Locate the cell with the specified text and output its [X, Y] center coordinate. 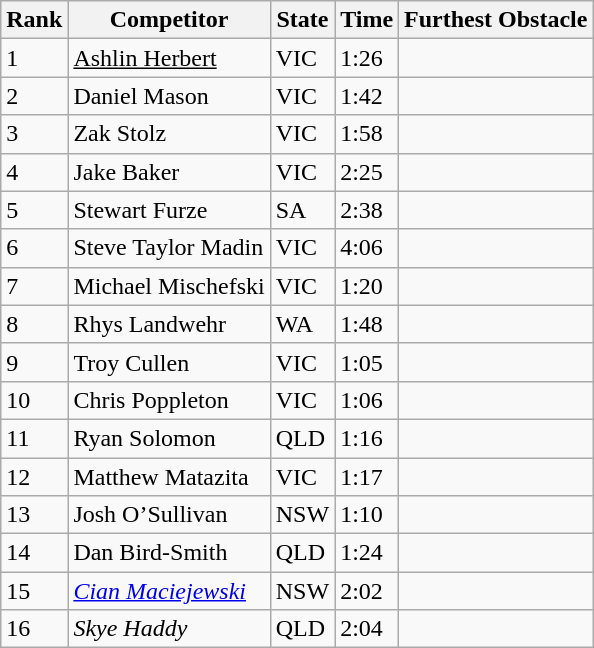
1:24 [367, 553]
1:58 [367, 134]
1:20 [367, 286]
Ryan Solomon [169, 438]
8 [34, 324]
2:38 [367, 210]
3 [34, 134]
Dan Bird-Smith [169, 553]
6 [34, 248]
13 [34, 515]
Troy Cullen [169, 362]
4:06 [367, 248]
1:10 [367, 515]
10 [34, 400]
7 [34, 286]
2:25 [367, 172]
Daniel Mason [169, 96]
SA [302, 210]
Cian Maciejewski [169, 591]
9 [34, 362]
1 [34, 58]
1:16 [367, 438]
Josh O’Sullivan [169, 515]
1:48 [367, 324]
1:17 [367, 477]
Skye Haddy [169, 629]
State [302, 20]
4 [34, 172]
1:26 [367, 58]
Matthew Matazita [169, 477]
Chris Poppleton [169, 400]
1:42 [367, 96]
2:02 [367, 591]
Steve Taylor Madin [169, 248]
Furthest Obstacle [496, 20]
12 [34, 477]
1:05 [367, 362]
14 [34, 553]
2 [34, 96]
11 [34, 438]
5 [34, 210]
Rank [34, 20]
Rhys Landwehr [169, 324]
15 [34, 591]
1:06 [367, 400]
Michael Mischefski [169, 286]
Time [367, 20]
16 [34, 629]
2:04 [367, 629]
Competitor [169, 20]
Ashlin Herbert [169, 58]
Zak Stolz [169, 134]
WA [302, 324]
Stewart Furze [169, 210]
Jake Baker [169, 172]
